For the text-containing cell, return its midpoint in [X, Y] coordinate format. 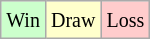
Draw [72, 20]
Win [24, 20]
Loss [126, 20]
